Provide the [x, y] coordinate of the cell's center where the given text is located.  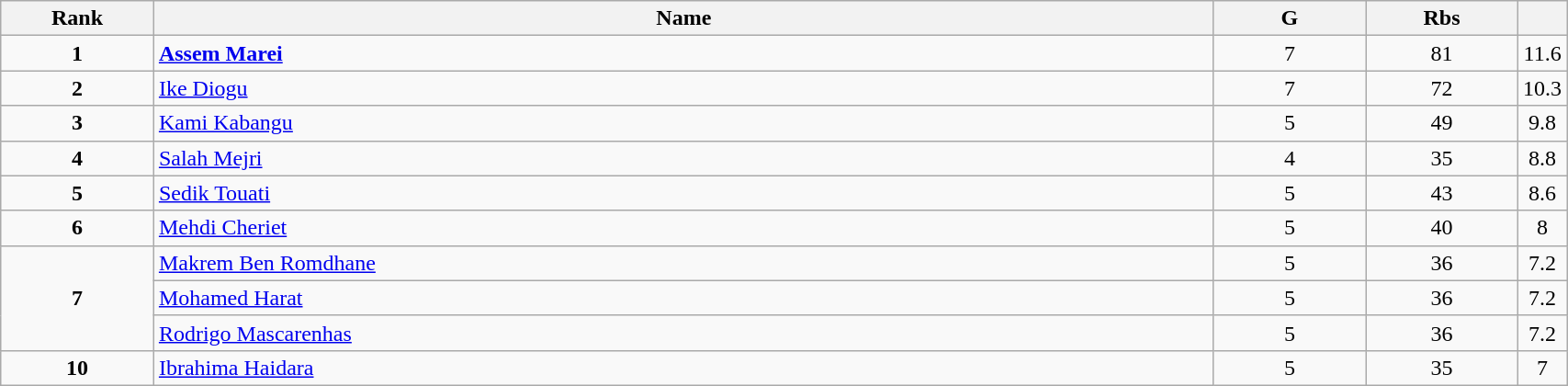
8.8 [1543, 158]
11.6 [1543, 53]
Rodrigo Mascarenhas [683, 333]
8.6 [1543, 193]
G [1290, 18]
Assem Marei [683, 53]
Makrem Ben Romdhane [683, 263]
Salah Mejri [683, 158]
2 [77, 88]
9.8 [1543, 123]
72 [1442, 88]
Mohamed Harat [683, 298]
40 [1442, 228]
10 [77, 368]
Kami Kabangu [683, 123]
Rbs [1442, 18]
10.3 [1543, 88]
Mehdi Cheriet [683, 228]
6 [77, 228]
Sedik Touati [683, 193]
49 [1442, 123]
8 [1543, 228]
1 [77, 53]
3 [77, 123]
Name [683, 18]
Ibrahima Haidara [683, 368]
81 [1442, 53]
Ike Diogu [683, 88]
Rank [77, 18]
43 [1442, 193]
